Pinpoint the cell where the given text exists, returning its [x, y] midpoint coordinate. 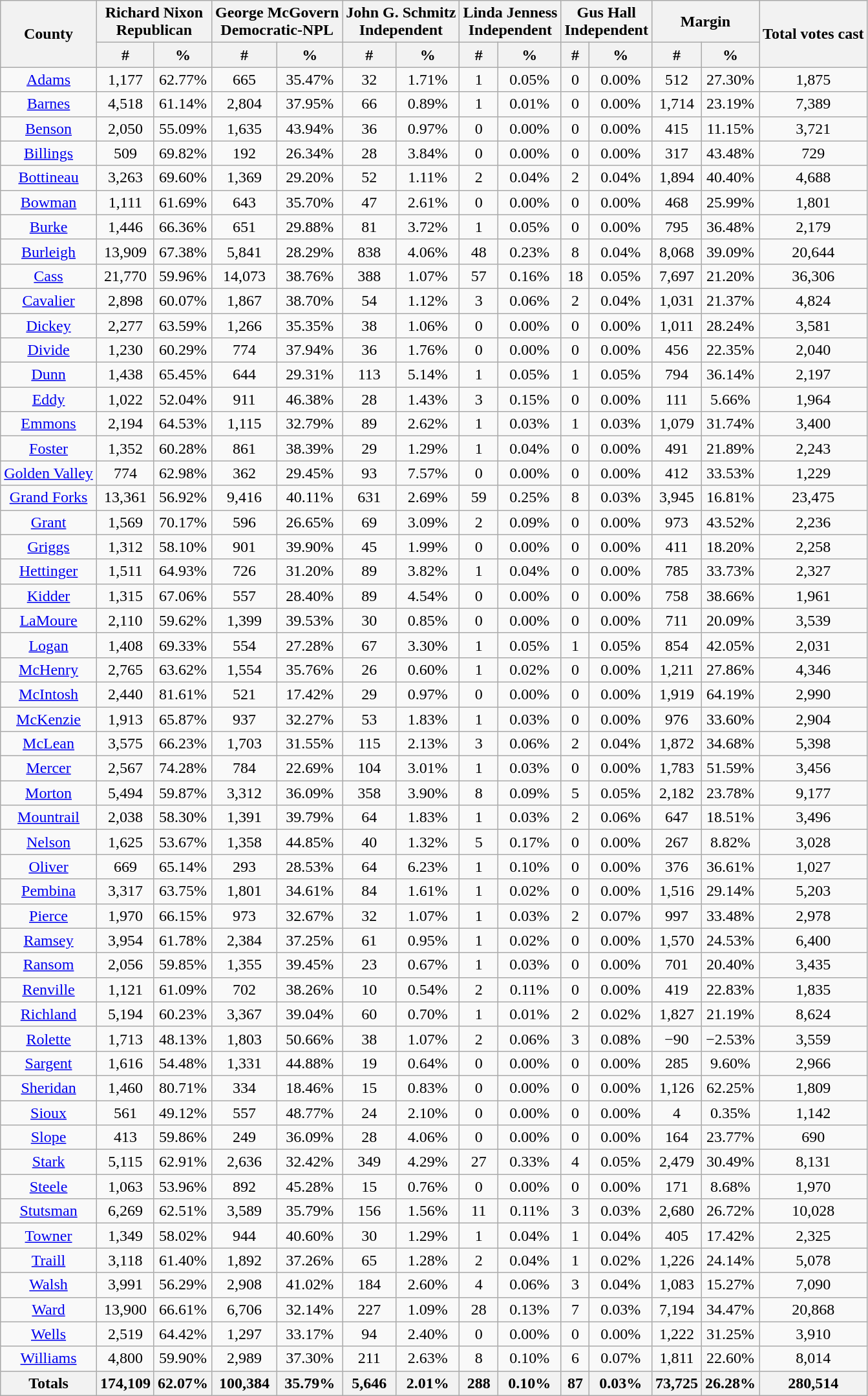
59 [479, 498]
0.25% [529, 498]
69.33% [182, 645]
McHenry [49, 670]
41.02% [310, 1285]
37.25% [310, 940]
62.07% [182, 1383]
7,194 [676, 1309]
43.48% [730, 153]
1,031 [676, 301]
892 [244, 1187]
54.48% [182, 1063]
1,460 [125, 1088]
Benson [49, 129]
2,384 [244, 940]
2,050 [125, 129]
48.77% [310, 1112]
5,115 [125, 1162]
1,446 [125, 227]
32.67% [310, 916]
701 [676, 965]
64.19% [730, 694]
1,142 [814, 1112]
1,226 [676, 1260]
23.78% [730, 793]
702 [244, 989]
62.98% [182, 473]
838 [370, 251]
1,511 [125, 571]
65 [370, 1260]
38.76% [310, 276]
3,559 [814, 1039]
3,367 [244, 1014]
69 [370, 522]
2,038 [125, 818]
34.61% [310, 891]
18.51% [730, 818]
3,991 [125, 1285]
2,567 [125, 768]
38.66% [730, 596]
1,266 [244, 325]
52.04% [182, 399]
61.09% [182, 989]
1,867 [244, 301]
38.39% [310, 449]
1,369 [244, 178]
23.77% [730, 1137]
39.79% [310, 818]
1.56% [428, 1211]
2.69% [428, 498]
Cavalier [49, 301]
4,824 [814, 301]
784 [244, 768]
5,203 [814, 891]
73,725 [676, 1383]
1,063 [125, 1187]
LaMoure [49, 620]
9.60% [730, 1063]
100,384 [244, 1383]
27.86% [730, 670]
2.01% [428, 1383]
Stutsman [49, 1211]
County [49, 34]
267 [676, 842]
40.60% [310, 1236]
Griggs [49, 547]
26.72% [730, 1211]
Traill [49, 1260]
37.26% [310, 1260]
11 [479, 1211]
2,978 [814, 916]
Mercer [49, 768]
66 [370, 104]
27 [479, 1162]
1,229 [814, 473]
32.42% [310, 1162]
39.09% [730, 251]
Cass [49, 276]
Totals [49, 1383]
9,177 [814, 793]
63.75% [182, 891]
40.11% [310, 498]
1,408 [125, 645]
33.53% [730, 473]
1,083 [676, 1285]
Stark [49, 1162]
35.47% [310, 79]
59.85% [182, 965]
61.78% [182, 940]
Oliver [49, 867]
63.59% [182, 325]
0.76% [428, 1187]
21.19% [730, 1014]
729 [814, 153]
1,516 [676, 891]
285 [676, 1063]
2,031 [814, 645]
69.82% [182, 153]
5,398 [814, 744]
456 [676, 350]
6.23% [428, 867]
49.12% [182, 1112]
0.54% [428, 989]
24.14% [730, 1260]
61 [370, 940]
3,400 [814, 424]
3,435 [814, 965]
Foster [49, 449]
28.29% [310, 251]
3,263 [125, 178]
4.54% [428, 596]
60 [370, 1014]
1,011 [676, 325]
50.66% [310, 1039]
63.62% [182, 670]
901 [244, 547]
26.34% [310, 153]
Linda JennessIndependent [511, 22]
Divide [49, 350]
45.28% [310, 1187]
29.20% [310, 178]
Margin [705, 22]
7,697 [676, 276]
Total votes cast [814, 34]
0.60% [428, 670]
1,222 [676, 1334]
34.47% [730, 1309]
60.23% [182, 1014]
32.27% [310, 719]
554 [244, 645]
6,269 [125, 1211]
48 [479, 251]
280,514 [814, 1383]
2,804 [244, 104]
3.01% [428, 768]
2,277 [125, 325]
Golden Valley [49, 473]
33.73% [730, 571]
711 [676, 620]
1.43% [428, 399]
2,179 [814, 227]
0.08% [620, 1039]
3.84% [428, 153]
22.35% [730, 350]
43.52% [730, 522]
McKenzie [49, 719]
Dickey [49, 325]
1,569 [125, 522]
33.48% [730, 916]
44.88% [310, 1063]
317 [676, 153]
758 [676, 596]
40 [370, 842]
21.37% [730, 301]
14,073 [244, 276]
1,349 [125, 1236]
29.88% [310, 227]
29.14% [730, 891]
1,872 [676, 744]
Pierce [49, 916]
26 [370, 670]
227 [370, 1309]
39.04% [310, 1014]
32.14% [310, 1309]
5,078 [814, 1260]
64.93% [182, 571]
13,361 [125, 498]
Emmons [49, 424]
1.06% [428, 325]
6 [575, 1359]
Adams [49, 79]
1,331 [244, 1063]
38.26% [310, 989]
Ward [49, 1309]
Walsh [49, 1285]
81.61% [182, 694]
53.96% [182, 1187]
413 [125, 1137]
20,868 [814, 1309]
74.28% [182, 768]
39.90% [310, 547]
1,616 [125, 1063]
60.07% [182, 301]
1.99% [428, 547]
1,297 [244, 1334]
412 [676, 473]
8.68% [730, 1187]
Sargent [49, 1063]
1,827 [676, 1014]
3,456 [814, 768]
21,770 [125, 276]
976 [676, 719]
Sheridan [49, 1088]
93 [370, 473]
52 [370, 178]
22.60% [730, 1359]
4,346 [814, 670]
4,518 [125, 104]
36.48% [730, 227]
Kidder [49, 596]
2,990 [814, 694]
61.14% [182, 104]
1,703 [244, 744]
Gus HallIndependent [606, 22]
58.02% [182, 1236]
174,109 [125, 1383]
3.72% [428, 227]
1,811 [676, 1359]
3,317 [125, 891]
60.29% [182, 350]
16.81% [730, 498]
66.61% [182, 1309]
631 [370, 498]
1,714 [676, 104]
3,312 [244, 793]
−90 [676, 1039]
65.45% [182, 375]
2,236 [814, 522]
36.61% [730, 867]
0.17% [529, 842]
1,835 [814, 989]
1,803 [244, 1039]
2,966 [814, 1063]
23 [370, 965]
27.30% [730, 79]
7,389 [814, 104]
Bowman [49, 202]
2,056 [125, 965]
1.61% [428, 891]
1.32% [428, 842]
22.83% [730, 989]
2,440 [125, 694]
65.87% [182, 719]
2,182 [676, 793]
Morton [49, 793]
Burke [49, 227]
2.62% [428, 424]
164 [676, 1137]
87 [575, 1383]
21.89% [730, 449]
25.99% [730, 202]
61.40% [182, 1260]
21.20% [730, 276]
John G. SchmitzIndependent [401, 22]
−2.53% [730, 1039]
Nelson [49, 842]
35.76% [310, 670]
4.29% [428, 1162]
McLean [49, 744]
4,688 [814, 178]
1,027 [814, 867]
669 [125, 867]
561 [125, 1112]
67.06% [182, 596]
3,539 [814, 620]
419 [676, 989]
6,706 [244, 1309]
45 [370, 547]
6,400 [814, 940]
1,177 [125, 79]
59.90% [182, 1359]
3.82% [428, 571]
62.25% [730, 1088]
Wells [49, 1334]
376 [676, 867]
1,312 [125, 547]
794 [676, 375]
0.83% [428, 1088]
8,624 [814, 1014]
2,904 [814, 719]
18.46% [310, 1088]
18 [575, 276]
113 [370, 375]
36.14% [730, 375]
7 [575, 1309]
Pembina [49, 891]
1,438 [125, 375]
2,898 [125, 301]
61.69% [182, 202]
59.86% [182, 1137]
40.40% [730, 178]
4,800 [125, 1359]
2,519 [125, 1334]
0.70% [428, 1014]
1,358 [244, 842]
46.38% [310, 399]
15.27% [730, 1285]
1,230 [125, 350]
0.13% [529, 1309]
5.14% [428, 375]
59.87% [182, 793]
0.67% [428, 965]
2,258 [814, 547]
38.70% [310, 301]
1,355 [244, 965]
94 [370, 1334]
1,809 [814, 1088]
0.23% [529, 251]
39.53% [310, 620]
2,989 [244, 1359]
2,908 [244, 1285]
Towner [49, 1236]
Dunn [49, 375]
36,306 [814, 276]
Slope [49, 1137]
8,014 [814, 1359]
3,028 [814, 842]
1.11% [428, 178]
2,479 [676, 1162]
2,765 [125, 670]
81 [370, 227]
1,625 [125, 842]
31.25% [730, 1334]
1,892 [244, 1260]
854 [676, 645]
1,783 [676, 768]
0.64% [428, 1063]
3,721 [814, 129]
690 [814, 1137]
Grant [49, 522]
60.28% [182, 449]
24 [370, 1112]
7,090 [814, 1285]
5,494 [125, 793]
66.23% [182, 744]
67.38% [182, 251]
Billings [49, 153]
28.53% [310, 867]
1,961 [814, 596]
1,635 [244, 129]
0.15% [529, 399]
997 [676, 916]
2,327 [814, 571]
1,875 [814, 79]
334 [244, 1088]
362 [244, 473]
7.57% [428, 473]
13,909 [125, 251]
3,589 [244, 1211]
0.16% [529, 276]
32.79% [310, 424]
Richard NixonRepublican [154, 22]
1.71% [428, 79]
2.40% [428, 1334]
944 [244, 1236]
5,194 [125, 1014]
3.09% [428, 522]
405 [676, 1236]
39.45% [310, 965]
George McGovernDemocratic-NPL [277, 22]
785 [676, 571]
5,841 [244, 251]
47 [370, 202]
Ramsey [49, 940]
184 [370, 1285]
22.69% [310, 768]
8.82% [730, 842]
30.49% [730, 1162]
66.36% [182, 227]
58.10% [182, 547]
3,945 [676, 498]
24.53% [730, 940]
27.28% [310, 645]
596 [244, 522]
0.95% [428, 940]
56.92% [182, 498]
5,646 [370, 1383]
491 [676, 449]
411 [676, 547]
468 [676, 202]
1.09% [428, 1309]
1,391 [244, 818]
69.60% [182, 178]
35.35% [310, 325]
1,115 [244, 424]
509 [125, 153]
861 [244, 449]
1,022 [125, 399]
1,352 [125, 449]
Ransom [49, 965]
55.09% [182, 129]
37.30% [310, 1359]
2,243 [814, 449]
31.20% [310, 571]
2,040 [814, 350]
28.24% [730, 325]
66.15% [182, 916]
67 [370, 645]
28.40% [310, 596]
26.28% [730, 1383]
23,475 [814, 498]
1,964 [814, 399]
80.71% [182, 1088]
70.17% [182, 522]
53.67% [182, 842]
2,110 [125, 620]
57 [479, 276]
56.29% [182, 1285]
2.61% [428, 202]
51.59% [730, 768]
43.94% [310, 129]
31.55% [310, 744]
8,131 [814, 1162]
58.30% [182, 818]
937 [244, 719]
3,118 [125, 1260]
65.14% [182, 867]
Mountrail [49, 818]
3,496 [814, 818]
104 [370, 768]
3,575 [125, 744]
1,315 [125, 596]
53 [370, 719]
2,636 [244, 1162]
Bottineau [49, 178]
2,194 [125, 424]
1.28% [428, 1260]
795 [676, 227]
59.62% [182, 620]
1,713 [125, 1039]
62.91% [182, 1162]
23.19% [730, 104]
1,919 [676, 694]
Renville [49, 989]
31.74% [730, 424]
349 [370, 1162]
Steele [49, 1187]
358 [370, 793]
64.42% [182, 1334]
0.35% [730, 1112]
1.76% [428, 350]
156 [370, 1211]
29.45% [310, 473]
115 [370, 744]
44.85% [310, 842]
3.30% [428, 645]
1,554 [244, 670]
Barnes [49, 104]
18.20% [730, 547]
Logan [49, 645]
521 [244, 694]
2.13% [428, 744]
2,680 [676, 1211]
9,416 [244, 498]
10 [370, 989]
19 [370, 1063]
Rolette [49, 1039]
Burleigh [49, 251]
8,068 [676, 251]
62.77% [182, 79]
13,900 [125, 1309]
0.85% [428, 620]
651 [244, 227]
42.05% [730, 645]
54 [370, 301]
34.68% [730, 744]
20.40% [730, 965]
1,111 [125, 202]
388 [370, 276]
37.94% [310, 350]
Williams [49, 1359]
26.65% [310, 522]
Grand Forks [49, 498]
647 [676, 818]
2.63% [428, 1359]
1,894 [676, 178]
33.60% [730, 719]
211 [370, 1359]
2.60% [428, 1285]
726 [244, 571]
249 [244, 1137]
2,325 [814, 1236]
Eddy [49, 399]
1,211 [676, 670]
2,197 [814, 375]
64.53% [182, 424]
33.17% [310, 1334]
48.13% [182, 1039]
10,028 [814, 1211]
2.10% [428, 1112]
Richland [49, 1014]
59.96% [182, 276]
1,121 [125, 989]
512 [676, 79]
192 [244, 153]
5.66% [730, 399]
643 [244, 202]
McIntosh [49, 694]
293 [244, 867]
665 [244, 79]
288 [479, 1383]
1,570 [676, 940]
84 [370, 891]
111 [676, 399]
11.15% [730, 129]
0.89% [428, 104]
20,644 [814, 251]
644 [244, 375]
3.90% [428, 793]
0.33% [529, 1162]
3,581 [814, 325]
37.95% [310, 104]
3,954 [125, 940]
911 [244, 399]
35.70% [310, 202]
Hettinger [49, 571]
1.12% [428, 301]
1,079 [676, 424]
1,126 [676, 1088]
3,910 [814, 1334]
20.09% [730, 620]
415 [676, 129]
Sioux [49, 1112]
1,913 [125, 719]
29.31% [310, 375]
62.51% [182, 1211]
171 [676, 1187]
1,399 [244, 620]
